Scan for the cell matching the given text and deliver its (X, Y) coordinate at center. 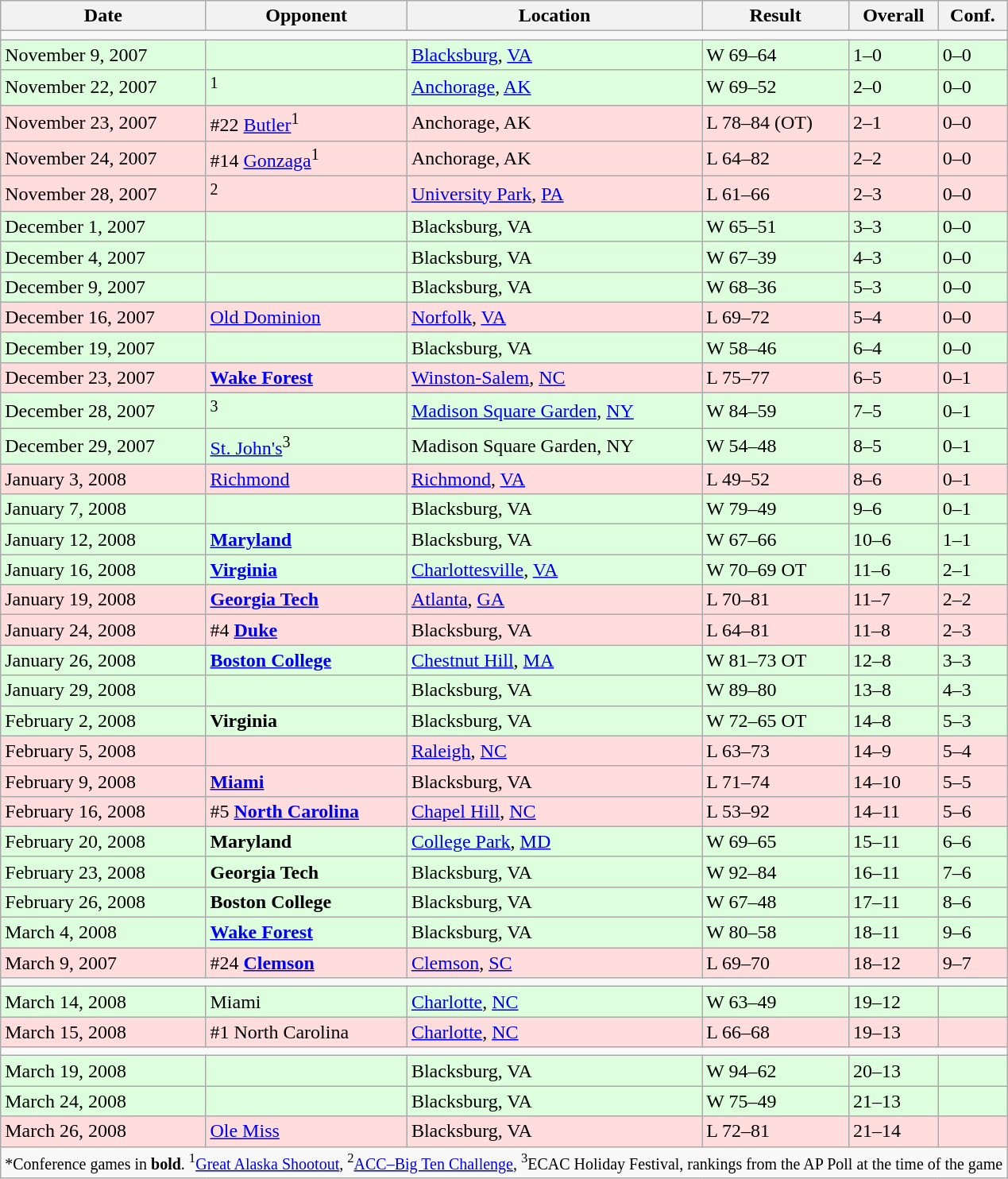
Result (775, 16)
December 4, 2007 (103, 257)
L 78–84 (OT) (775, 122)
L 66–68 (775, 1032)
20–13 (893, 1071)
10–6 (893, 539)
W 84–59 (775, 412)
Date (103, 16)
1 (307, 87)
16–11 (893, 872)
St. John's3 (307, 446)
L 69–72 (775, 317)
W 54–48 (775, 446)
L 64–82 (775, 159)
W 67–39 (775, 257)
Opponent (307, 16)
L 61–66 (775, 194)
Richmond, VA (554, 479)
Charlottesville, VA (554, 570)
W 72–65 OT (775, 721)
#22 Butler1 (307, 122)
Conf. (972, 16)
2–0 (893, 87)
March 9, 2007 (103, 963)
February 5, 2008 (103, 751)
Clemson, SC (554, 963)
W 70–69 OT (775, 570)
Richmond (307, 479)
W 69–64 (775, 55)
W 75–49 (775, 1101)
11–6 (893, 570)
W 58–46 (775, 347)
College Park, MD (554, 841)
L 71–74 (775, 781)
L 70–81 (775, 600)
#24 Clemson (307, 963)
March 24, 2008 (103, 1101)
Raleigh, NC (554, 751)
December 19, 2007 (103, 347)
21–13 (893, 1101)
University Park, PA (554, 194)
W 94–62 (775, 1071)
December 9, 2007 (103, 287)
L 53–92 (775, 811)
January 26, 2008 (103, 660)
W 68–36 (775, 287)
21–14 (893, 1131)
W 92–84 (775, 872)
15–11 (893, 841)
8–5 (893, 446)
February 16, 2008 (103, 811)
14–11 (893, 811)
December 1, 2007 (103, 226)
5–5 (972, 781)
6–4 (893, 347)
W 79–49 (775, 509)
November 9, 2007 (103, 55)
W 69–65 (775, 841)
1–0 (893, 55)
February 20, 2008 (103, 841)
March 15, 2008 (103, 1032)
November 23, 2007 (103, 122)
11–7 (893, 600)
Atlanta, GA (554, 600)
W 65–51 (775, 226)
December 16, 2007 (103, 317)
March 26, 2008 (103, 1131)
November 28, 2007 (103, 194)
7–5 (893, 412)
January 29, 2008 (103, 690)
W 80–58 (775, 933)
January 7, 2008 (103, 509)
12–8 (893, 660)
L 69–70 (775, 963)
6–5 (893, 377)
L 63–73 (775, 751)
W 63–49 (775, 1002)
14–10 (893, 781)
9–7 (972, 963)
W 81–73 OT (775, 660)
Chestnut Hill, MA (554, 660)
L 49–52 (775, 479)
Overall (893, 16)
11–8 (893, 630)
3 (307, 412)
18–12 (893, 963)
19–12 (893, 1002)
L 72–81 (775, 1131)
13–8 (893, 690)
W 67–48 (775, 903)
February 23, 2008 (103, 872)
January 24, 2008 (103, 630)
December 29, 2007 (103, 446)
Norfolk, VA (554, 317)
Old Dominion (307, 317)
17–11 (893, 903)
February 9, 2008 (103, 781)
#5 North Carolina (307, 811)
January 19, 2008 (103, 600)
#4 Duke (307, 630)
January 12, 2008 (103, 539)
6–6 (972, 841)
W 69–52 (775, 87)
November 22, 2007 (103, 87)
November 24, 2007 (103, 159)
January 3, 2008 (103, 479)
February 2, 2008 (103, 721)
Ole Miss (307, 1131)
Location (554, 16)
19–13 (893, 1032)
14–8 (893, 721)
18–11 (893, 933)
December 23, 2007 (103, 377)
W 67–66 (775, 539)
March 19, 2008 (103, 1071)
February 26, 2008 (103, 903)
Chapel Hill, NC (554, 811)
L 75–77 (775, 377)
7–6 (972, 872)
*Conference games in bold. 1Great Alaska Shootout, 2ACC–Big Ten Challenge, 3ECAC Holiday Festival, rankings from the AP Poll at the time of the game (504, 1162)
March 4, 2008 (103, 933)
December 28, 2007 (103, 412)
#1 North Carolina (307, 1032)
14–9 (893, 751)
1–1 (972, 539)
5–6 (972, 811)
Winston-Salem, NC (554, 377)
March 14, 2008 (103, 1002)
L 64–81 (775, 630)
#14 Gonzaga1 (307, 159)
2 (307, 194)
January 16, 2008 (103, 570)
W 89–80 (775, 690)
